For the text-containing cell, return its midpoint in (X, Y) coordinate format. 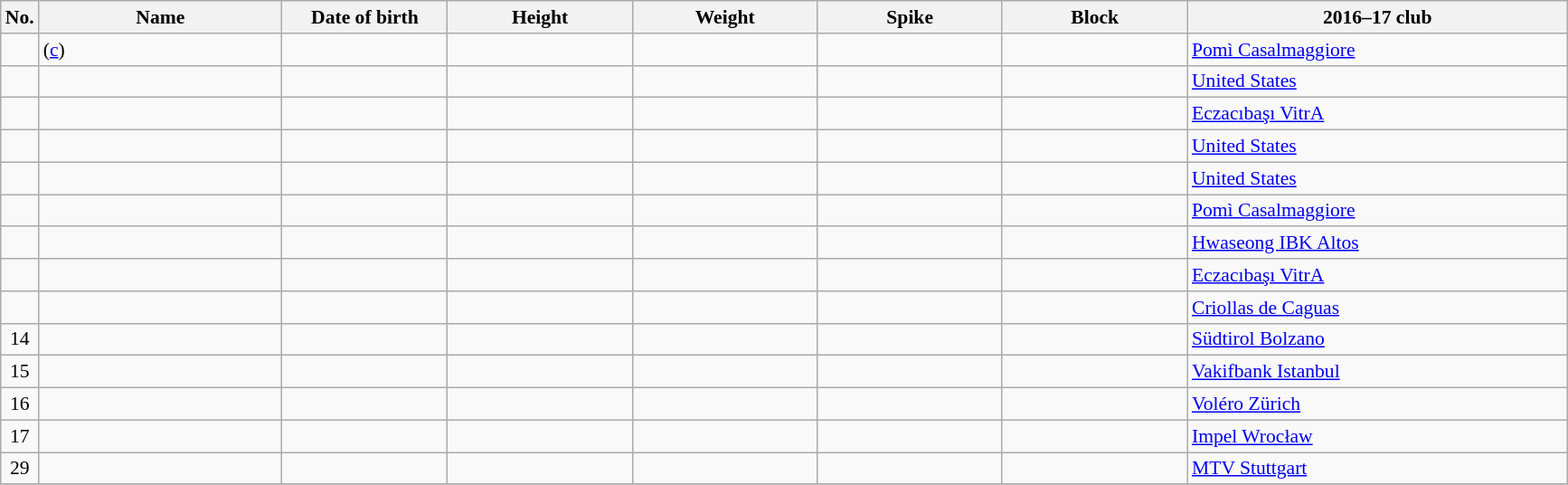
Vakifbank Istanbul (1378, 372)
(c) (161, 50)
16 (20, 404)
Weight (725, 17)
14 (20, 339)
29 (20, 469)
MTV Stuttgart (1378, 469)
Spike (910, 17)
15 (20, 372)
Block (1094, 17)
Voléro Zürich (1378, 404)
Hwaseong IBK Altos (1378, 243)
17 (20, 436)
Criollas de Caguas (1378, 308)
No. (20, 17)
Impel Wrocław (1378, 436)
Name (161, 17)
Date of birth (365, 17)
Südtirol Bolzano (1378, 339)
Height (541, 17)
2016–17 club (1378, 17)
